Identify which cell holds the provided text, then report its [x, y] central coordinate. 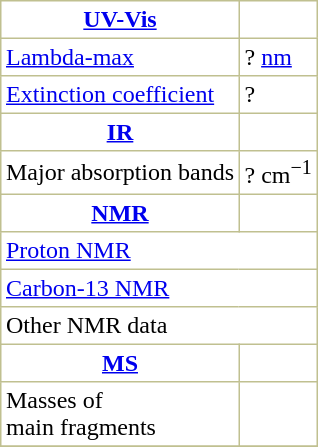
Carbon-13 NMR [159, 289]
NMR [120, 214]
? nm [278, 57]
Extinction coefficient [120, 95]
MS [120, 364]
Masses of main fragments [120, 414]
? cm−1 [278, 173]
Lambda-max [120, 57]
IR [120, 132]
? [278, 95]
Proton NMR [159, 251]
Major absorption bands [120, 173]
Other NMR data [159, 326]
UV-Vis [120, 20]
